Detect which cell encompasses the target text, then output its [x, y] center coordinate. 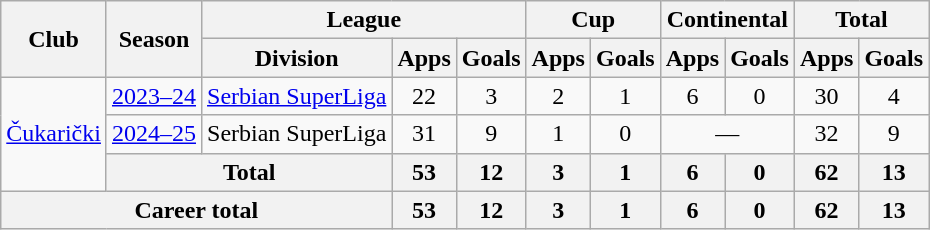
2023–24 [154, 96]
2 [558, 96]
32 [826, 134]
30 [826, 96]
Career total [196, 210]
— [727, 134]
2024–25 [154, 134]
Club [54, 39]
League [364, 20]
Cup [593, 20]
22 [424, 96]
4 [894, 96]
Čukarički [54, 134]
Continental [727, 20]
Division [297, 58]
Season [154, 39]
31 [424, 134]
